From the cell containing the given text, extract its center point as [X, Y] coordinate. 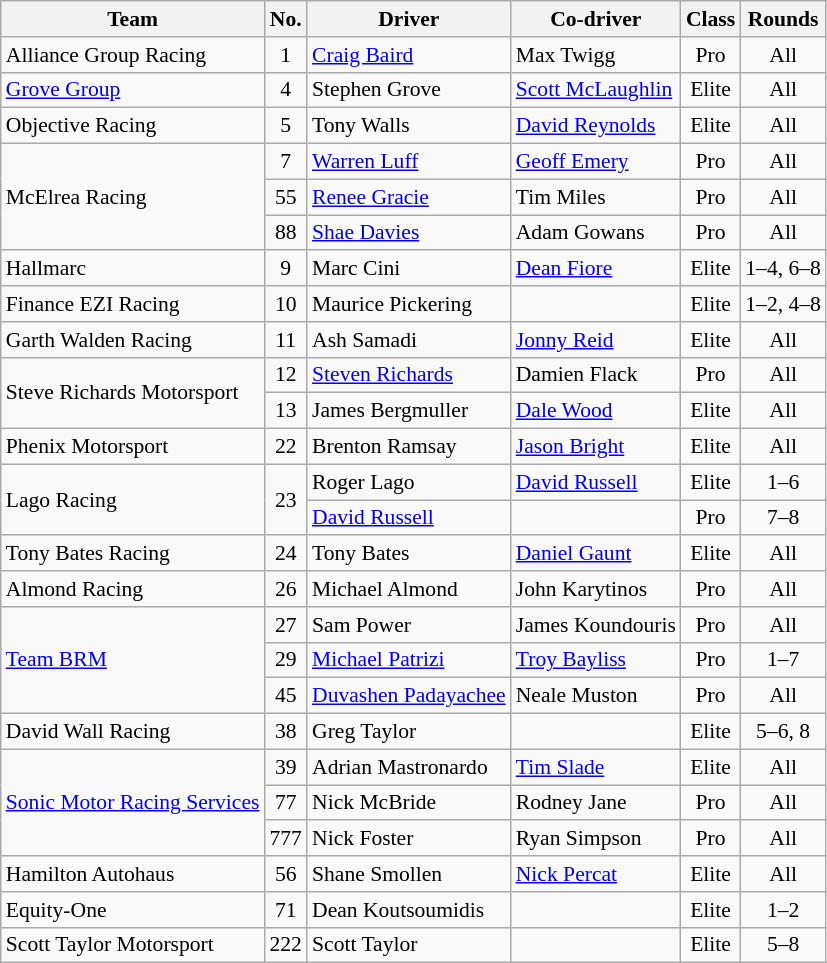
Team [133, 19]
No. [286, 19]
Class [710, 19]
Maurice Pickering [409, 304]
Michael Almond [409, 589]
9 [286, 269]
56 [286, 874]
Warren Luff [409, 162]
39 [286, 767]
Nick McBride [409, 803]
Alliance Group Racing [133, 55]
5–8 [783, 945]
Scott Taylor [409, 945]
Equity-One [133, 910]
71 [286, 910]
1–2, 4–8 [783, 304]
Steve Richards Motorsport [133, 392]
John Karytinos [596, 589]
38 [286, 732]
Greg Taylor [409, 732]
1–6 [783, 482]
13 [286, 411]
McElrea Racing [133, 198]
Troy Bayliss [596, 660]
22 [286, 447]
88 [286, 233]
Dean Koutsoumidis [409, 910]
Shae Davies [409, 233]
Adrian Mastronardo [409, 767]
David Wall Racing [133, 732]
24 [286, 554]
77 [286, 803]
Geoff Emery [596, 162]
Team BRM [133, 660]
Rounds [783, 19]
Nick Percat [596, 874]
Finance EZI Racing [133, 304]
Dale Wood [596, 411]
Objective Racing [133, 126]
27 [286, 625]
Tony Walls [409, 126]
Sam Power [409, 625]
45 [286, 696]
Tim Slade [596, 767]
777 [286, 839]
Hallmarc [133, 269]
Rodney Jane [596, 803]
10 [286, 304]
12 [286, 375]
Steven Richards [409, 375]
Neale Muston [596, 696]
James Bergmuller [409, 411]
Stephen Grove [409, 90]
Daniel Gaunt [596, 554]
Driver [409, 19]
Renee Gracie [409, 197]
Max Twigg [596, 55]
Roger Lago [409, 482]
5–6, 8 [783, 732]
Dean Fiore [596, 269]
Shane Smollen [409, 874]
Adam Gowans [596, 233]
Grove Group [133, 90]
Ash Samadi [409, 340]
1–4, 6–8 [783, 269]
Phenix Motorsport [133, 447]
Sonic Motor Racing Services [133, 802]
Nick Foster [409, 839]
222 [286, 945]
1–7 [783, 660]
Scott McLaughlin [596, 90]
Co-driver [596, 19]
Ryan Simpson [596, 839]
Almond Racing [133, 589]
Hamilton Autohaus [133, 874]
Damien Flack [596, 375]
Jason Bright [596, 447]
Jonny Reid [596, 340]
7–8 [783, 518]
Scott Taylor Motorsport [133, 945]
55 [286, 197]
11 [286, 340]
Craig Baird [409, 55]
29 [286, 660]
David Reynolds [596, 126]
1 [286, 55]
23 [286, 500]
Brenton Ramsay [409, 447]
Tim Miles [596, 197]
Garth Walden Racing [133, 340]
5 [286, 126]
Tony Bates Racing [133, 554]
26 [286, 589]
Michael Patrizi [409, 660]
1–2 [783, 910]
Lago Racing [133, 500]
Marc Cini [409, 269]
Tony Bates [409, 554]
7 [286, 162]
James Koundouris [596, 625]
Duvashen Padayachee [409, 696]
4 [286, 90]
